For the text-containing cell, return its midpoint in [X, Y] coordinate format. 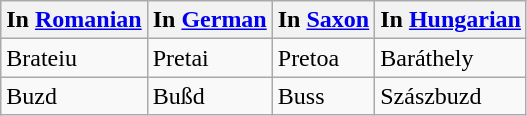
Buss [323, 96]
Brateiu [74, 58]
In Hungarian [451, 20]
Baráthely [451, 58]
In German [210, 20]
Szászbuzd [451, 96]
Pretoa [323, 58]
In Romanian [74, 20]
In Saxon [323, 20]
Pretai [210, 58]
Buzd [74, 96]
Bußd [210, 96]
